Extract the [X, Y] coordinate from the center of the cell holding the provided text.  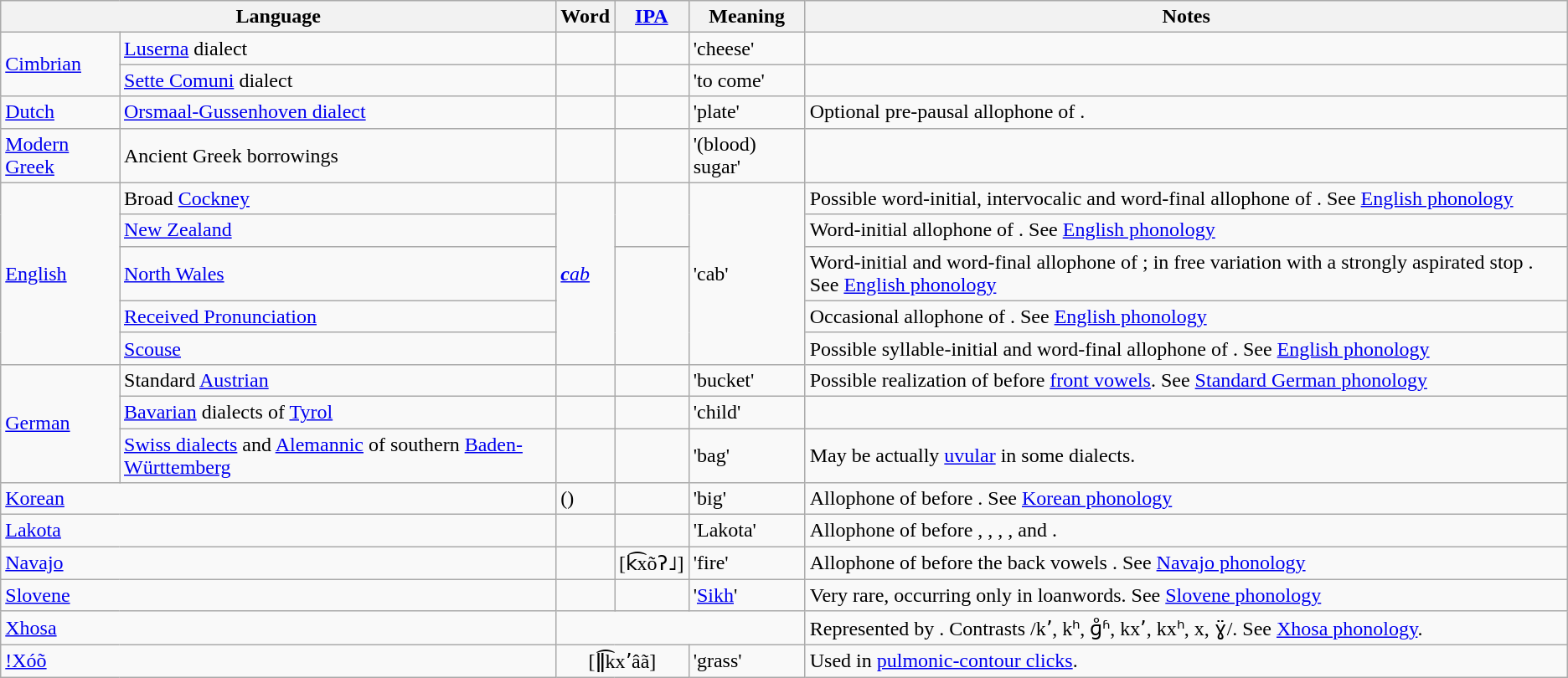
New Zealand [337, 230]
'child' [747, 412]
May be actually uvular in some dialects. [1186, 455]
IPA [652, 17]
Sette Comuni dialect [337, 80]
Standard Austrian [337, 380]
Occasional allophone of . See English phonology [1186, 316]
German [60, 424]
Swiss dialects and Alemannic of southern Baden-Württemberg [337, 455]
'cheese' [747, 49]
Very rare, occurring only in loanwords. See Slovene phonology [1186, 595]
Possible word-initial, intervocalic and word-final allophone of . See English phonology [1186, 198]
Notes [1186, 17]
Modern Greek [60, 156]
Word [585, 17]
Allophone of before the back vowels . See Navajo phonology [1186, 563]
Possible syllable-initial and word-final allophone of . See English phonology [1186, 348]
cab [585, 273]
Cimbrian [60, 64]
'bucket' [747, 380]
() [585, 499]
Orsmaal-Gussenhoven dialect [337, 112]
Xhosa [278, 628]
Meaning [747, 17]
'bag' [747, 455]
'Sikh' [747, 595]
!Xóõ [278, 661]
[k͡xõʔ˩] [652, 563]
Scouse [337, 348]
'cab' [747, 273]
Word-initial allophone of . See English phonology [1186, 230]
'(blood) sugar' [747, 156]
Language [278, 17]
Lakota [278, 531]
Received Pronunciation [337, 316]
North Wales [337, 273]
Optional pre-pausal allophone of . [1186, 112]
Dutch [60, 112]
Allophone of before . See Korean phonology [1186, 499]
Navajo [278, 563]
Possible realization of before front vowels. See Standard German phonology [1186, 380]
'fire' [747, 563]
Bavarian dialects of Tyrol [337, 412]
English [60, 273]
'to come' [747, 80]
Broad Cockney [337, 198]
[ǁ͡kxʼâã] [622, 661]
Korean [278, 499]
Represented by . Contrasts /kʼ, kʰ, ɡ̊ʱ, kxʼ, kxʰ, x, ɣ̈/. See Xhosa phonology. [1186, 628]
Slovene [278, 595]
Word-initial and word-final allophone of ; in free variation with a strongly aspirated stop . See English phonology [1186, 273]
Luserna dialect [337, 49]
'grass' [747, 661]
'big' [747, 499]
Allophone of before , , , , and . [1186, 531]
Used in pulmonic-contour clicks. [1186, 661]
Ancient Greek borrowings [337, 156]
'plate' [747, 112]
'Lakota' [747, 531]
